From the cell containing the given text, extract its center point as [x, y] coordinate. 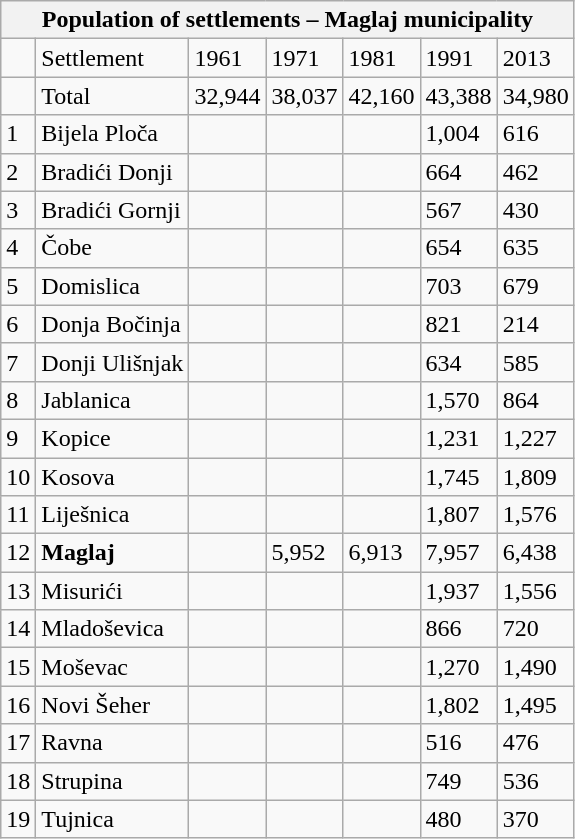
1,570 [458, 400]
Strupina [112, 781]
1,270 [458, 667]
6,913 [382, 553]
616 [536, 134]
654 [458, 248]
2013 [536, 58]
Donji Ulišnjak [112, 362]
480 [458, 819]
Settlement [112, 58]
Mladoševica [112, 629]
1991 [458, 58]
14 [18, 629]
1,576 [536, 515]
Kosova [112, 477]
1,745 [458, 477]
9 [18, 438]
6 [18, 324]
Population of settlements – Maglaj municipality [288, 20]
Ravna [112, 743]
567 [458, 210]
430 [536, 210]
749 [458, 781]
Bijela Ploča [112, 134]
1,802 [458, 705]
720 [536, 629]
43,388 [458, 96]
214 [536, 324]
15 [18, 667]
1,490 [536, 667]
585 [536, 362]
8 [18, 400]
821 [458, 324]
16 [18, 705]
536 [536, 781]
Domislica [112, 286]
13 [18, 591]
1961 [228, 58]
32,944 [228, 96]
Bradići Gornji [112, 210]
38,037 [304, 96]
7,957 [458, 553]
Misurići [112, 591]
Kopice [112, 438]
Čobe [112, 248]
5,952 [304, 553]
679 [536, 286]
635 [536, 248]
370 [536, 819]
864 [536, 400]
1,556 [536, 591]
2 [18, 172]
Donja Bočinja [112, 324]
Jablanica [112, 400]
1971 [304, 58]
6,438 [536, 553]
42,160 [382, 96]
634 [458, 362]
462 [536, 172]
7 [18, 362]
19 [18, 819]
18 [18, 781]
Total [112, 96]
17 [18, 743]
664 [458, 172]
Bradići Donji [112, 172]
Moševac [112, 667]
5 [18, 286]
1981 [382, 58]
34,980 [536, 96]
1,809 [536, 477]
1,495 [536, 705]
1,227 [536, 438]
1 [18, 134]
516 [458, 743]
3 [18, 210]
866 [458, 629]
10 [18, 477]
Tujnica [112, 819]
1,231 [458, 438]
1,937 [458, 591]
4 [18, 248]
Maglaj [112, 553]
476 [536, 743]
11 [18, 515]
12 [18, 553]
1,004 [458, 134]
1,807 [458, 515]
703 [458, 286]
Novi Šeher [112, 705]
Liješnica [112, 515]
